Determine the (x, y) coordinate at the center of the cell enclosing the given text.  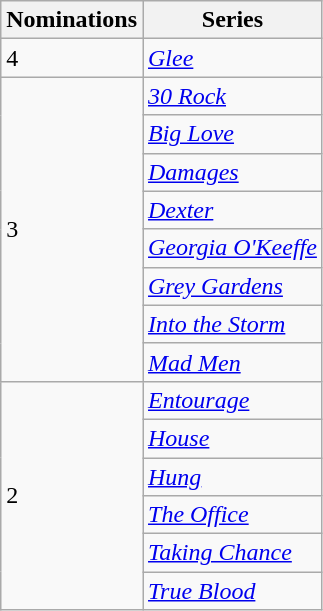
Dexter (232, 210)
Georgia O'Keeffe (232, 248)
Hung (232, 477)
Mad Men (232, 362)
2 (72, 495)
Taking Chance (232, 553)
House (232, 438)
True Blood (232, 591)
The Office (232, 515)
4 (72, 58)
Series (232, 20)
Big Love (232, 134)
30 Rock (232, 96)
3 (72, 229)
Glee (232, 58)
Grey Gardens (232, 286)
Damages (232, 172)
Nominations (72, 20)
Into the Storm (232, 324)
Entourage (232, 400)
